Output the (x, y) coordinate of the center of the cell containing the given text.  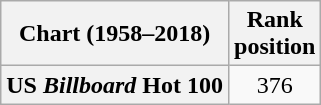
Chart (1958–2018) (115, 34)
376 (275, 85)
Rankposition (275, 34)
US Billboard Hot 100 (115, 85)
